Determine the (X, Y) coordinate at the center of the cell enclosing the given text.  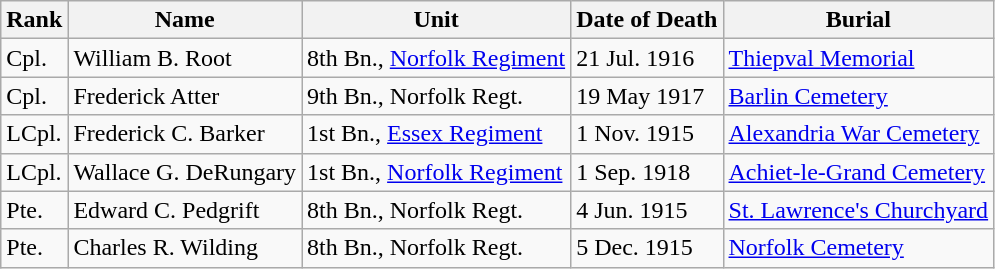
1 Sep. 1918 (647, 172)
1 Nov. 1915 (647, 134)
Edward C. Pedgrift (185, 210)
Alexandria War Cemetery (858, 134)
William B. Root (185, 58)
Name (185, 20)
Unit (436, 20)
St. Lawrence's Churchyard (858, 210)
Charles R. Wilding (185, 248)
1st Bn., Norfolk Regiment (436, 172)
9th Bn., Norfolk Regt. (436, 96)
5 Dec. 1915 (647, 248)
4 Jun. 1915 (647, 210)
Thiepval Memorial (858, 58)
Frederick Atter (185, 96)
Rank (34, 20)
19 May 1917 (647, 96)
Wallace G. DeRungary (185, 172)
Norfolk Cemetery (858, 248)
Barlin Cemetery (858, 96)
Frederick C. Barker (185, 134)
Burial (858, 20)
Achiet-le-Grand Cemetery (858, 172)
21 Jul. 1916 (647, 58)
Date of Death (647, 20)
1st Bn., Essex Regiment (436, 134)
8th Bn., Norfolk Regiment (436, 58)
